Extract the [x, y] coordinate from the center of the cell holding the provided text.  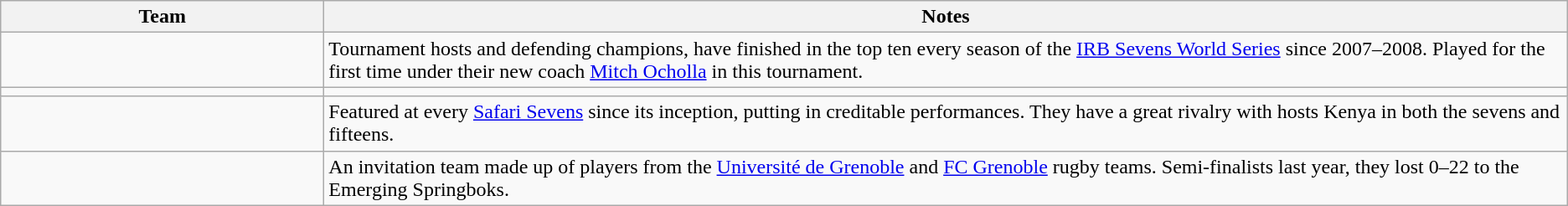
Notes [946, 17]
Team [162, 17]
